Return the [x, y] coordinate for the center point of the cell that contains the specified text.  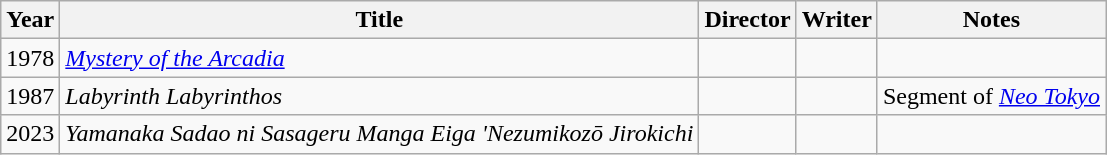
Notes [991, 20]
Title [380, 20]
Mystery of the Arcadia [380, 58]
Writer [836, 20]
Year [30, 20]
Segment of Neo Tokyo [991, 96]
Yamanaka Sadao ni Sasageru Manga Eiga 'Nezumikozō Jirokichi [380, 134]
2023 [30, 134]
Labyrinth Labyrinthos [380, 96]
1978 [30, 58]
1987 [30, 96]
Director [748, 20]
